Return (X, Y) of the center of cell containing provided text 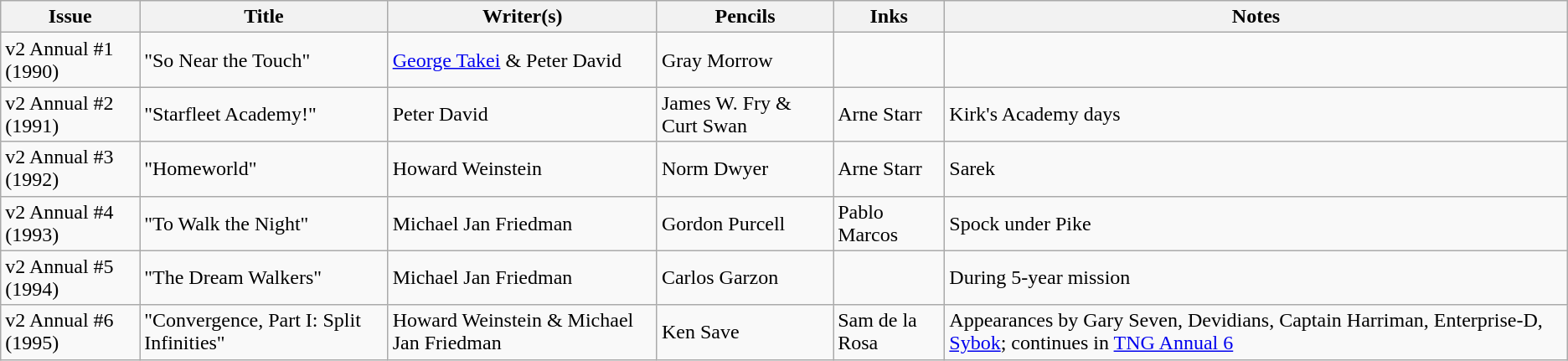
"The Dream Walkers" (264, 278)
James W. Fry & Curt Swan (745, 114)
Norm Dwyer (745, 169)
Sarek (1256, 169)
"Convergence, Part I: Split Infinities" (264, 332)
Gray Morrow (745, 60)
v2 Annual #4 (1993) (70, 223)
Sam de la Rosa (890, 332)
Howard Weinstein (523, 169)
"To Walk the Night" (264, 223)
Carlos Garzon (745, 278)
Appearances by Gary Seven, Devidians, Captain Harriman, Enterprise-D, Sybok; continues in TNG Annual 6 (1256, 332)
During 5-year mission (1256, 278)
v2 Annual #3 (1992) (70, 169)
Pablo Marcos (890, 223)
Ken Save (745, 332)
George Takei & Peter David (523, 60)
Spock under Pike (1256, 223)
v2 Annual #6 (1995) (70, 332)
Title (264, 17)
v2 Annual #1 (1990) (70, 60)
v2 Annual #2 (1991) (70, 114)
Issue (70, 17)
Inks (890, 17)
Peter David (523, 114)
Notes (1256, 17)
Pencils (745, 17)
"Homeworld" (264, 169)
Gordon Purcell (745, 223)
v2 Annual #5 (1994) (70, 278)
Howard Weinstein & Michael Jan Friedman (523, 332)
"So Near the Touch" (264, 60)
Writer(s) (523, 17)
"Starfleet Academy!" (264, 114)
Kirk's Academy days (1256, 114)
